Determine the (x, y) coordinate at the center of the cell enclosing the given text.  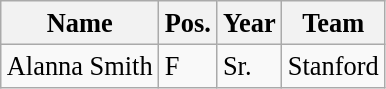
Pos. (188, 22)
Alanna Smith (80, 66)
F (188, 66)
Stanford (334, 66)
Name (80, 22)
Team (334, 22)
Sr. (250, 66)
Year (250, 22)
